Detect which cell encompasses the target text, then output its (x, y) center coordinate. 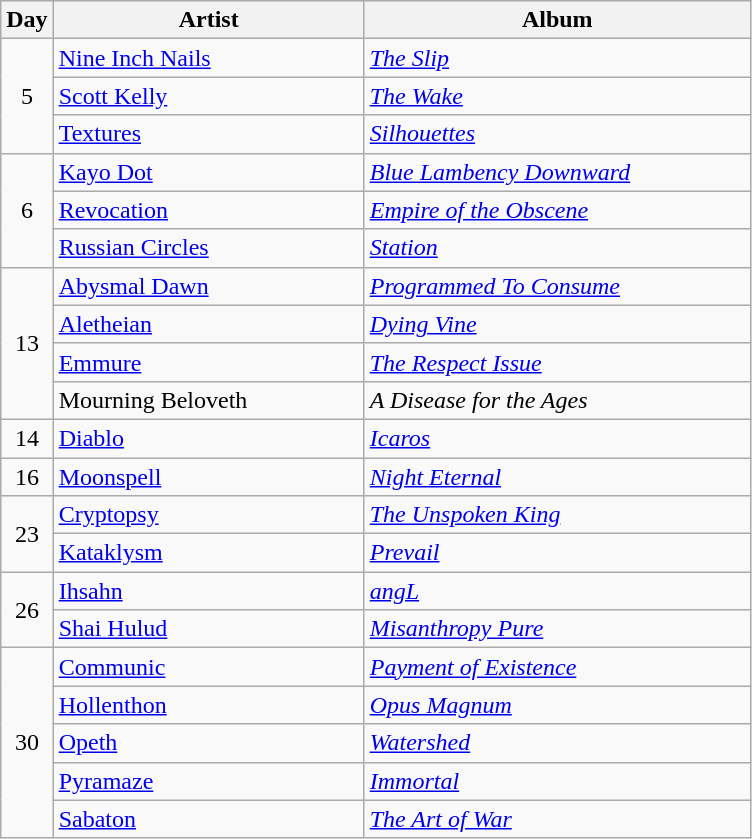
Pyramaze (208, 781)
Hollenthon (208, 705)
Kataklysm (208, 553)
Immortal (557, 781)
Opeth (208, 743)
Abysmal Dawn (208, 286)
Night Eternal (557, 477)
Blue Lambency Downward (557, 172)
Moonspell (208, 477)
The Wake (557, 96)
14 (27, 438)
23 (27, 534)
Empire of the Obscene (557, 210)
Dying Vine (557, 324)
16 (27, 477)
The Respect Issue (557, 362)
Silhouettes (557, 134)
Russian Circles (208, 248)
angL (557, 591)
Cryptopsy (208, 515)
13 (27, 343)
Emmure (208, 362)
The Unspoken King (557, 515)
Icaros (557, 438)
Programmed To Consume (557, 286)
The Slip (557, 58)
Payment of Existence (557, 667)
Watershed (557, 743)
Misanthropy Pure (557, 629)
Station (557, 248)
Shai Hulud (208, 629)
Artist (208, 20)
5 (27, 96)
Kayo Dot (208, 172)
Nine Inch Nails (208, 58)
Communic (208, 667)
30 (27, 743)
26 (27, 610)
Mourning Beloveth (208, 400)
Scott Kelly (208, 96)
Album (557, 20)
Ihsahn (208, 591)
Revocation (208, 210)
Aletheian (208, 324)
Textures (208, 134)
Prevail (557, 553)
Diablo (208, 438)
Sabaton (208, 819)
Opus Magnum (557, 705)
6 (27, 210)
Day (27, 20)
The Art of War (557, 819)
A Disease for the Ages (557, 400)
